Provide the [X, Y] coordinate of the cell's center where the given text is located.  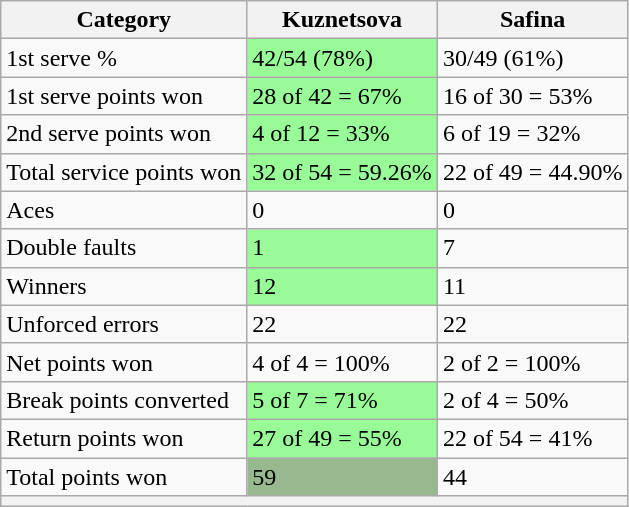
16 of 30 = 53% [532, 96]
Total points won [124, 477]
2nd serve points won [124, 134]
Total service points won [124, 172]
Unforced errors [124, 324]
1 [342, 248]
5 of 7 = 71% [342, 400]
6 of 19 = 32% [532, 134]
59 [342, 477]
42/54 (78%) [342, 58]
22 of 49 = 44.90% [532, 172]
44 [532, 477]
28 of 42 = 67% [342, 96]
12 [342, 286]
2 of 2 = 100% [532, 362]
Double faults [124, 248]
Net points won [124, 362]
4 of 12 = 33% [342, 134]
30/49 (61%) [532, 58]
Return points won [124, 438]
1st serve % [124, 58]
Aces [124, 210]
2 of 4 = 50% [532, 400]
Category [124, 20]
22 of 54 = 41% [532, 438]
1st serve points won [124, 96]
Winners [124, 286]
27 of 49 = 55% [342, 438]
Safina [532, 20]
Kuznetsova [342, 20]
11 [532, 286]
4 of 4 = 100% [342, 362]
7 [532, 248]
Break points converted [124, 400]
32 of 54 = 59.26% [342, 172]
